Locate the cell with the specified text and output its [X, Y] center coordinate. 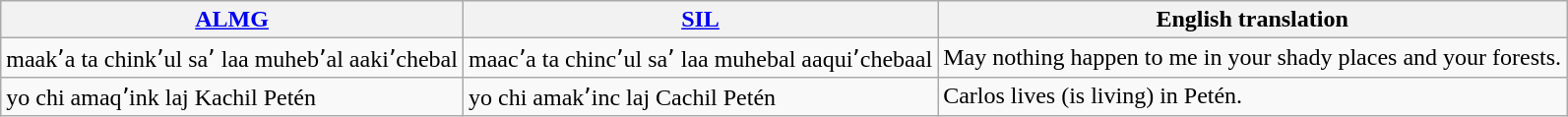
May nothing happen to me in your shady places and your forests. [1252, 58]
Carlos lives (is living) in Petén. [1252, 96]
English translation [1252, 20]
yo chi amaqʼink laj Kachil Petén [232, 96]
ALMG [232, 20]
yo chi amakʼinc laj Cachil Petén [700, 96]
SIL [700, 20]
maacʼa ta chincʼul saʼ laa muhebal aaquiʼchebaal [700, 58]
maakʼa ta chinkʼul saʼ laa muhebʼal aakiʼchebal [232, 58]
